Pinpoint the cell where the given text exists, returning its (x, y) midpoint coordinate. 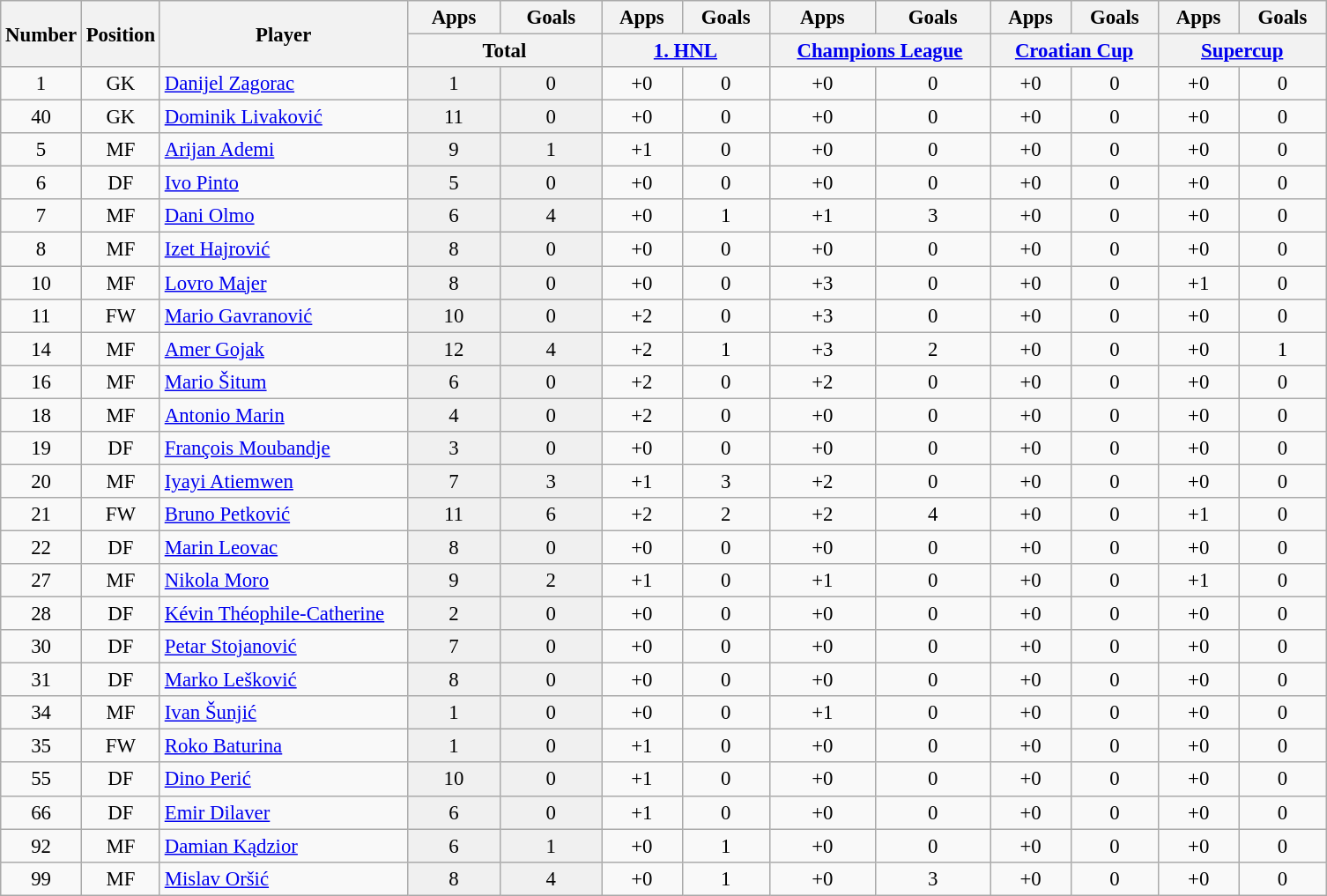
22 (41, 547)
Croatian Cup (1075, 51)
Emir Dilaver (284, 812)
Position (120, 33)
Bruno Petković (284, 515)
Marin Leovac (284, 547)
Number (41, 33)
35 (41, 746)
14 (41, 349)
Petar Stojanović (284, 647)
Mario Gavranović (284, 315)
Dani Olmo (284, 216)
Champions League (879, 51)
Amer Gojak (284, 349)
30 (41, 647)
1. HNL (686, 51)
66 (41, 812)
31 (41, 680)
Iyayi Atiemwen (284, 481)
Total (504, 51)
Marko Lešković (284, 680)
Danijel Zagorac (284, 84)
20 (41, 481)
Arijan Ademi (284, 150)
28 (41, 614)
Dino Perić (284, 780)
21 (41, 515)
Mario Šitum (284, 381)
99 (41, 878)
Lovro Majer (284, 283)
Supercup (1242, 51)
François Moubandje (284, 448)
34 (41, 713)
55 (41, 780)
Dominik Livaković (284, 117)
Antonio Marin (284, 415)
19 (41, 448)
40 (41, 117)
Nikola Moro (284, 581)
Ivo Pinto (284, 183)
Mislav Oršić (284, 878)
Roko Baturina (284, 746)
Player (284, 33)
Kévin Théophile-Catherine (284, 614)
Damian Kądzior (284, 846)
92 (41, 846)
27 (41, 581)
16 (41, 381)
Izet Hajrović (284, 249)
18 (41, 415)
12 (454, 349)
Ivan Šunjić (284, 713)
